Return the (X, Y) coordinate for the center point of the cell that contains the specified text.  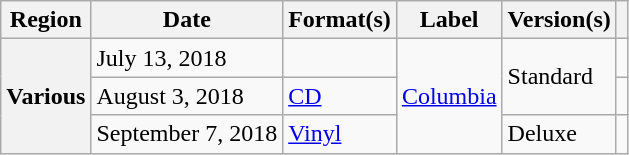
Deluxe (559, 134)
Various (46, 96)
Standard (559, 77)
CD (340, 96)
July 13, 2018 (187, 58)
Label (449, 20)
Format(s) (340, 20)
Region (46, 20)
Columbia (449, 96)
August 3, 2018 (187, 96)
Version(s) (559, 20)
Date (187, 20)
Vinyl (340, 134)
September 7, 2018 (187, 134)
